Return the [X, Y] coordinate for the center point of the cell that contains the specified text.  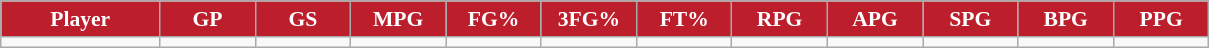
BPG [1066, 19]
MPG [398, 19]
FT% [684, 19]
GP [208, 19]
PPG [1161, 19]
GS [302, 19]
RPG [780, 19]
FG% [494, 19]
Player [80, 19]
3FG% [588, 19]
APG [874, 19]
SPG [970, 19]
